Extract the (x, y) coordinate from the center of the cell holding the provided text.  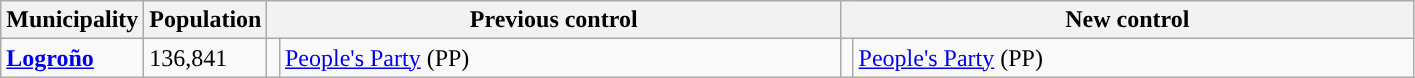
Previous control (554, 20)
Logroño (72, 58)
136,841 (206, 58)
Municipality (72, 20)
Population (206, 20)
New control (1127, 20)
